Search for the cell housing the specified text and yield its (X, Y) center coordinate. 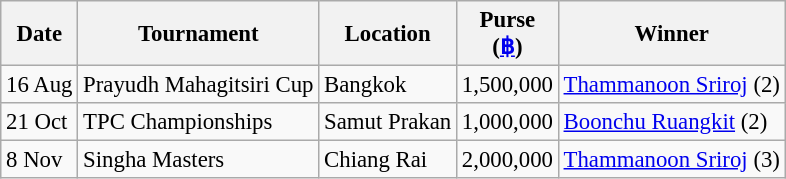
21 Oct (40, 122)
Thammanoon Sriroj (3) (672, 160)
Samut Prakan (388, 122)
8 Nov (40, 160)
Thammanoon Sriroj (2) (672, 85)
Purse(฿) (508, 34)
16 Aug (40, 85)
Bangkok (388, 85)
1,500,000 (508, 85)
Location (388, 34)
Winner (672, 34)
Singha Masters (198, 160)
Date (40, 34)
Tournament (198, 34)
Prayudh Mahagitsiri Cup (198, 85)
TPC Championships (198, 122)
Chiang Rai (388, 160)
Boonchu Ruangkit (2) (672, 122)
1,000,000 (508, 122)
2,000,000 (508, 160)
